Determine the (X, Y) coordinate at the center of the cell enclosing the given text.  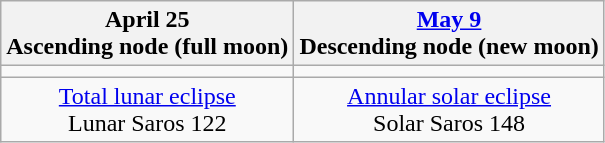
May 9Descending node (new moon) (449, 34)
April 25Ascending node (full moon) (148, 34)
Annular solar eclipseSolar Saros 148 (449, 110)
Total lunar eclipseLunar Saros 122 (148, 110)
